For the text-containing cell, return its midpoint in [x, y] coordinate format. 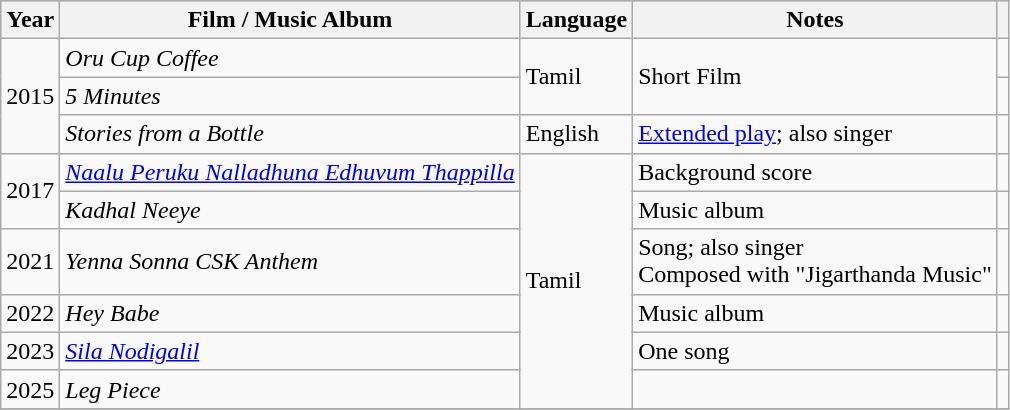
Oru Cup Coffee [290, 58]
Yenna Sonna CSK Anthem [290, 262]
Kadhal Neeye [290, 210]
Naalu Peruku Nalladhuna Edhuvum Thappilla [290, 172]
Background score [816, 172]
2023 [30, 351]
5 Minutes [290, 96]
2022 [30, 313]
English [576, 134]
2017 [30, 191]
2025 [30, 389]
Year [30, 20]
Hey Babe [290, 313]
2021 [30, 262]
Leg Piece [290, 389]
Sila Nodigalil [290, 351]
Notes [816, 20]
Short Film [816, 77]
Song; also singerComposed with "Jigarthanda Music" [816, 262]
Film / Music Album [290, 20]
Language [576, 20]
Extended play; also singer [816, 134]
Stories from a Bottle [290, 134]
2015 [30, 96]
One song [816, 351]
